Pinpoint the cell where the given text exists, returning its (x, y) midpoint coordinate. 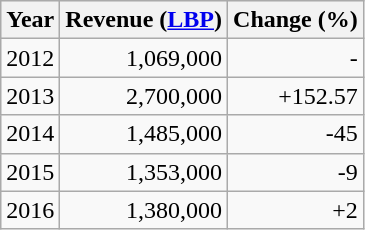
- (296, 58)
2012 (30, 58)
-9 (296, 172)
2,700,000 (144, 96)
Revenue (LBP) (144, 20)
1,069,000 (144, 58)
Year (30, 20)
2016 (30, 210)
Change (%) (296, 20)
-45 (296, 134)
+152.57 (296, 96)
+2 (296, 210)
2015 (30, 172)
2014 (30, 134)
1,485,000 (144, 134)
1,380,000 (144, 210)
2013 (30, 96)
1,353,000 (144, 172)
